For the text-containing cell, return its midpoint in [x, y] coordinate format. 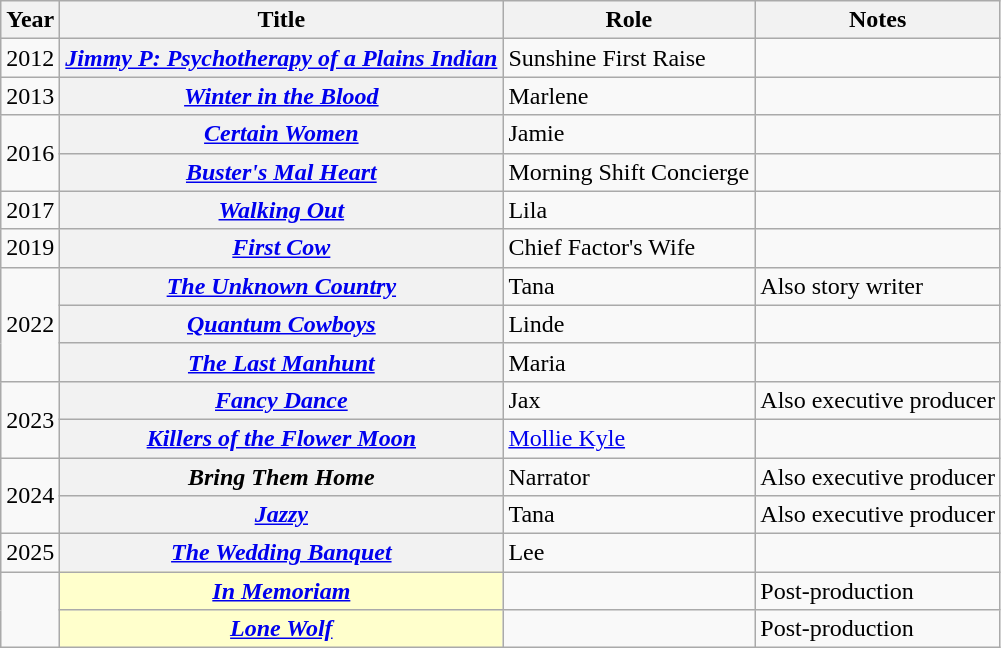
Title [282, 20]
Linde [629, 324]
2025 [30, 553]
Certain Women [282, 134]
Buster's Mal Heart [282, 172]
Jimmy P: Psychotherapy of a Plains Indian [282, 58]
Morning Shift Concierge [629, 172]
Chief Factor's Wife [629, 248]
Jazzy [282, 515]
2023 [30, 419]
Notes [878, 20]
Bring Them Home [282, 477]
The Last Manhunt [282, 362]
Also story writer [878, 286]
Jax [629, 400]
Jamie [629, 134]
2013 [30, 96]
Winter in the Blood [282, 96]
Quantum Cowboys [282, 324]
2017 [30, 210]
Mollie Kyle [629, 438]
Narrator [629, 477]
2012 [30, 58]
In Memoriam [282, 591]
Maria [629, 362]
2016 [30, 153]
Marlene [629, 96]
Lee [629, 553]
The Wedding Banquet [282, 553]
Lila [629, 210]
Lone Wolf [282, 629]
2019 [30, 248]
Sunshine First Raise [629, 58]
First Cow [282, 248]
Killers of the Flower Moon [282, 438]
Fancy Dance [282, 400]
Role [629, 20]
2022 [30, 324]
2024 [30, 496]
The Unknown Country [282, 286]
Year [30, 20]
Walking Out [282, 210]
